Capture the cell that displays the provided text and extract its [X, Y] central coordinate. 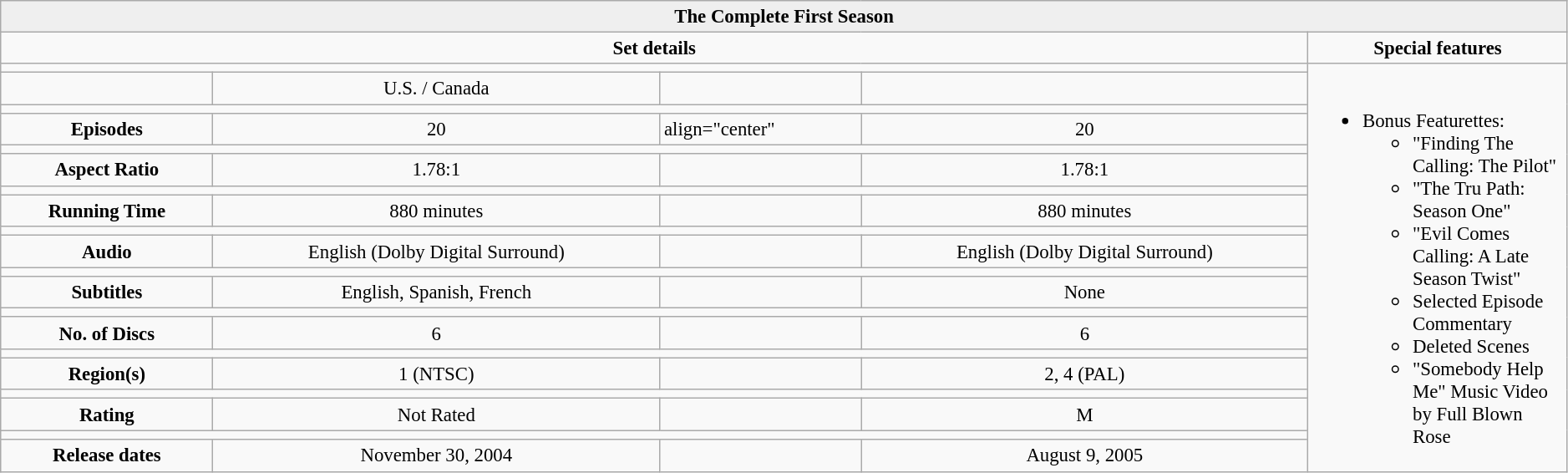
The Complete First Season [784, 17]
English, Spanish, French [436, 292]
Audio [107, 252]
Special features [1439, 48]
Subtitles [107, 292]
U.S. / Canada [436, 89]
Set details [655, 48]
1 (NTSC) [436, 374]
No. of Discs [107, 333]
Region(s) [107, 374]
November 30, 2004 [436, 455]
August 9, 2005 [1084, 455]
None [1084, 292]
2, 4 (PAL) [1084, 374]
Not Rated [436, 415]
Release dates [107, 455]
align="center" [760, 130]
Running Time [107, 211]
M [1084, 415]
Aspect Ratio [107, 170]
Rating [107, 415]
Episodes [107, 130]
